Pinpoint the cell where the given text exists, returning its (X, Y) midpoint coordinate. 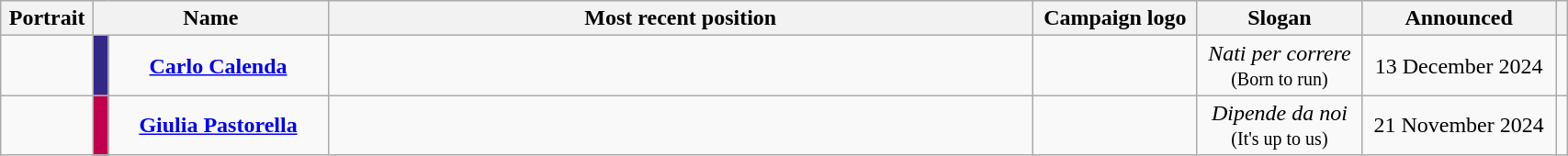
13 December 2024 (1459, 66)
Announced (1459, 18)
Dipende da noi(It's up to us) (1279, 125)
Campaign logo (1115, 18)
21 November 2024 (1459, 125)
Most recent position (680, 18)
Carlo Calenda (219, 66)
Giulia Pastorella (219, 125)
Portrait (48, 18)
Nati per correre(Born to run) (1279, 66)
Name (210, 18)
Slogan (1279, 18)
